Return the [X, Y] coordinate for the center point of the cell that contains the specified text.  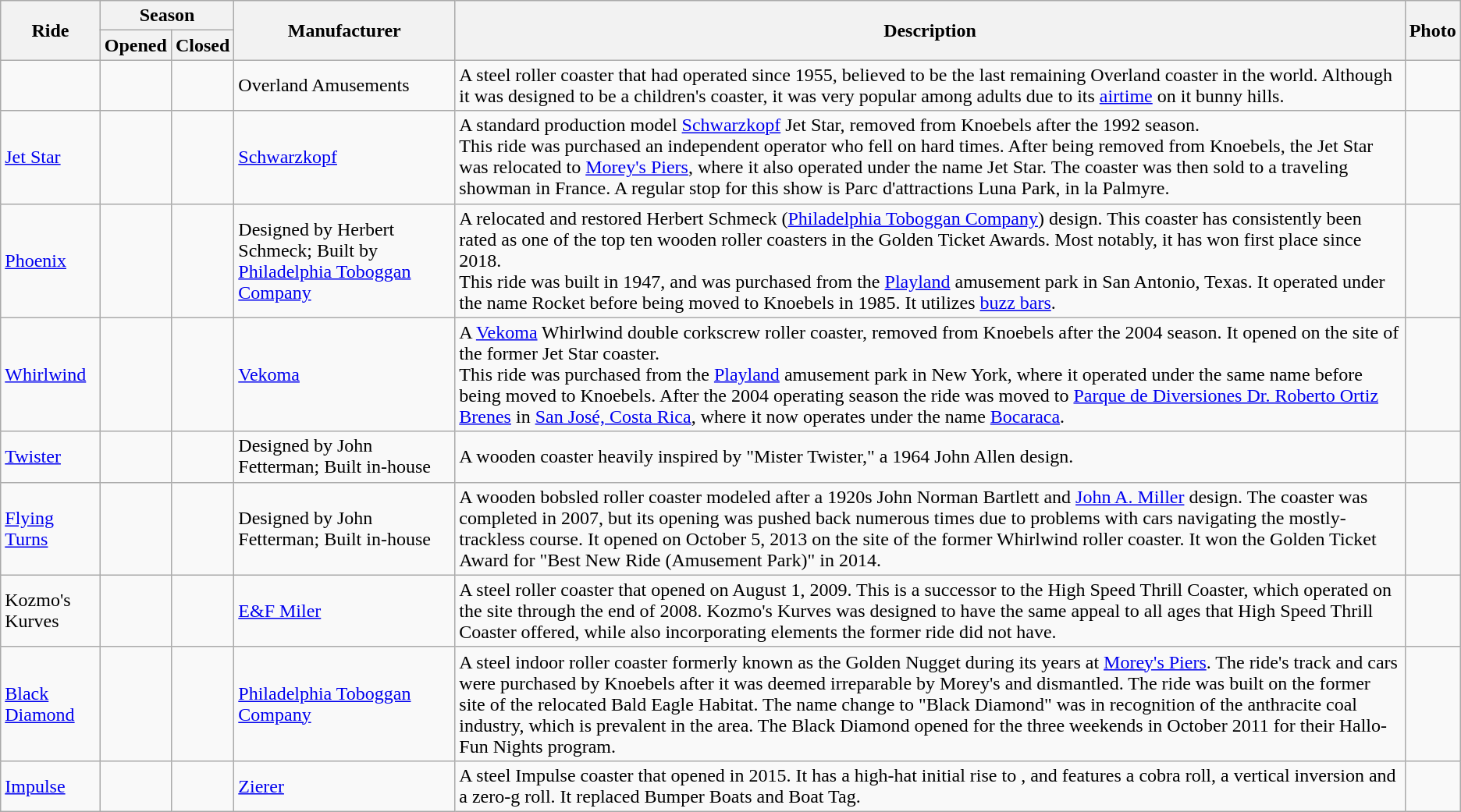
Zierer [345, 786]
Manufacturer [345, 30]
Black Diamond [51, 704]
Schwarzkopf [345, 158]
Closed [202, 45]
Designed by Herbert Schmeck; Built by Philadelphia Toboggan Company [345, 261]
E&F Miler [345, 611]
A wooden coaster heavily inspired by "Mister Twister," a 1964 John Allen design. [930, 457]
Whirlwind [51, 374]
Opened [136, 45]
Overland Amusements [345, 86]
Jet Star [51, 158]
Description [930, 30]
Ride [51, 30]
Photo [1433, 30]
Kozmo's Kurves [51, 611]
Twister [51, 457]
Flying Turns [51, 529]
Phoenix [51, 261]
Philadelphia Toboggan Company [345, 704]
Vekoma [345, 374]
Impulse [51, 786]
Season [167, 16]
